Return the (X, Y) coordinate for the center point of the cell that contains the specified text.  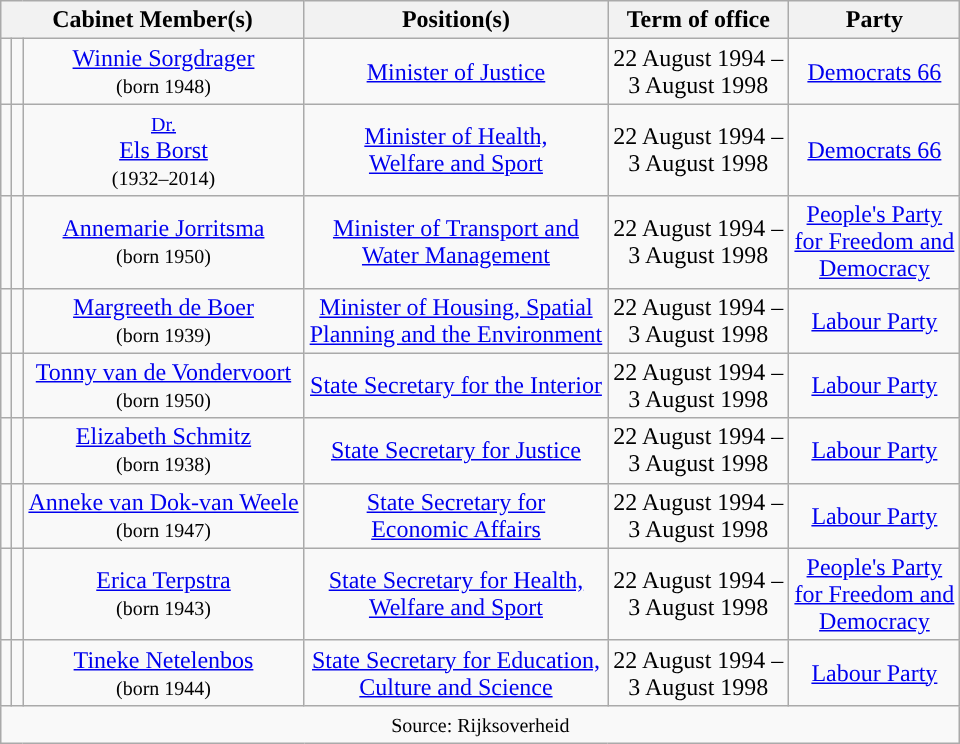
Winnie Sorgdrager (born 1948) (164, 72)
Erica Terpstra (born 1943) (164, 594)
Minister of Health, Welfare and Sport (456, 150)
Tineke Netelenbos (born 1944) (164, 672)
Annemarie Jorritsma (born 1950) (164, 242)
Margreeth de Boer (born 1939) (164, 320)
Minister of Housing, Spatial Planning and the Environment (456, 320)
Tonny van de Vondervoort (born 1950) (164, 386)
Party (874, 20)
State Secretary for Education, Culture and Science (456, 672)
State Secretary for the Interior (456, 386)
State Secretary for Justice (456, 450)
State Secretary for Economic Affairs (456, 516)
Source: Rijksoverheid (480, 724)
Minister of Transport and Water Management (456, 242)
State Secretary for Health, Welfare and Sport (456, 594)
Position(s) (456, 20)
Dr. Els Borst (1932–2014) (164, 150)
Cabinet Member(s) (152, 20)
Elizabeth Schmitz (born 1938) (164, 450)
Term of office (698, 20)
Anneke van Dok-van Weele (born 1947) (164, 516)
Minister of Justice (456, 72)
